Determine the [x, y] coordinate at the center of the cell enclosing the given text.  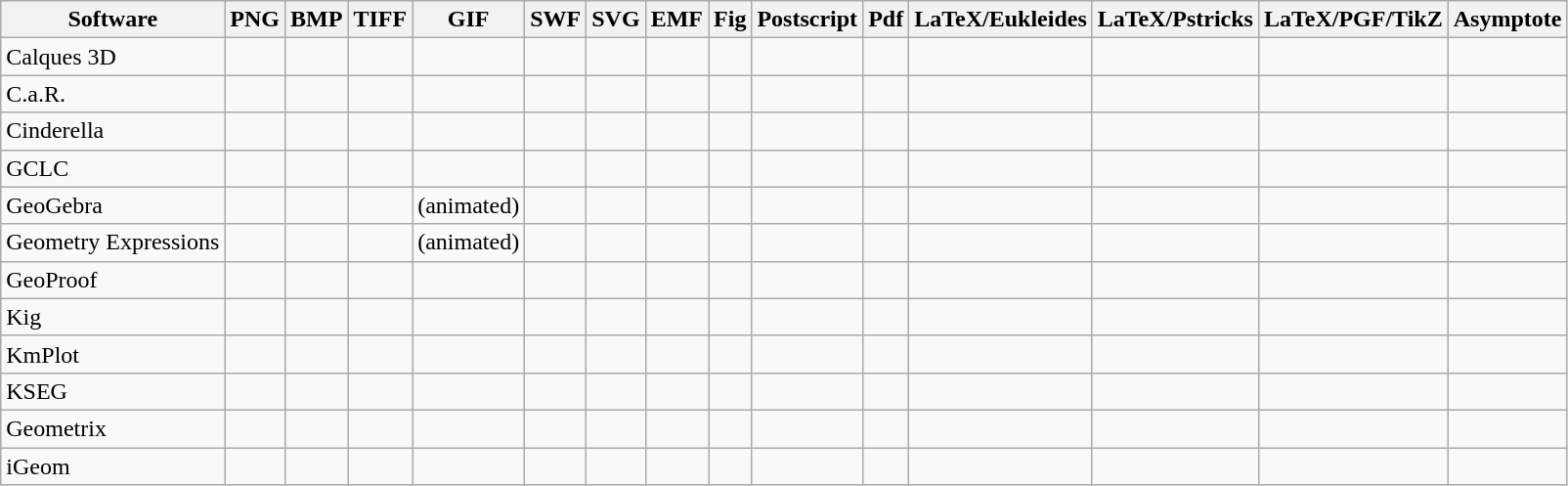
Calques 3D [113, 57]
Postscript [807, 20]
GCLC [113, 168]
LaTeX/Eukleides [1001, 20]
Asymptote [1507, 20]
TIFF [380, 20]
KSEG [113, 391]
Geometry Expressions [113, 243]
Software [113, 20]
Geometrix [113, 428]
EMF [676, 20]
Cinderella [113, 131]
KmPlot [113, 354]
SWF [555, 20]
C.a.R. [113, 94]
LaTeX/Pstricks [1175, 20]
GeoGebra [113, 205]
GeoProof [113, 280]
Pdf [886, 20]
Kig [113, 317]
GIF [469, 20]
BMP [317, 20]
Fig [730, 20]
PNG [255, 20]
iGeom [113, 466]
LaTeX/PGF/TikZ [1353, 20]
SVG [616, 20]
